From the cell containing the given text, extract its center point as (x, y) coordinate. 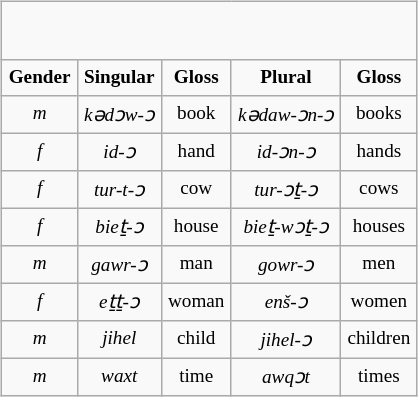
enš-ɔ (286, 302)
gowr-ɔ (286, 264)
women (379, 302)
bieṯ-ɔ (119, 227)
jihel-ɔ (286, 339)
Plural (286, 77)
house (196, 227)
gawr-ɔ (119, 264)
houses (379, 227)
waxt (119, 377)
kədɔw-ɔ (119, 114)
eṯṯ-ɔ (119, 302)
child (196, 339)
Singular (119, 77)
Gender (40, 77)
man (196, 264)
tur-t-ɔ (119, 189)
time (196, 377)
jihel (119, 339)
id-ɔn-ɔ (286, 152)
book (196, 114)
woman (196, 302)
cows (379, 189)
tur-ɔṯ-ɔ (286, 189)
id-ɔ (119, 152)
cow (196, 189)
books (379, 114)
bieṯ-wɔṯ-ɔ (286, 227)
hand (196, 152)
children (379, 339)
times (379, 377)
hands (379, 152)
kədaw-ɔn-ɔ (286, 114)
awqɔt (286, 377)
men (379, 264)
